Capture the cell that displays the provided text and extract its (x, y) central coordinate. 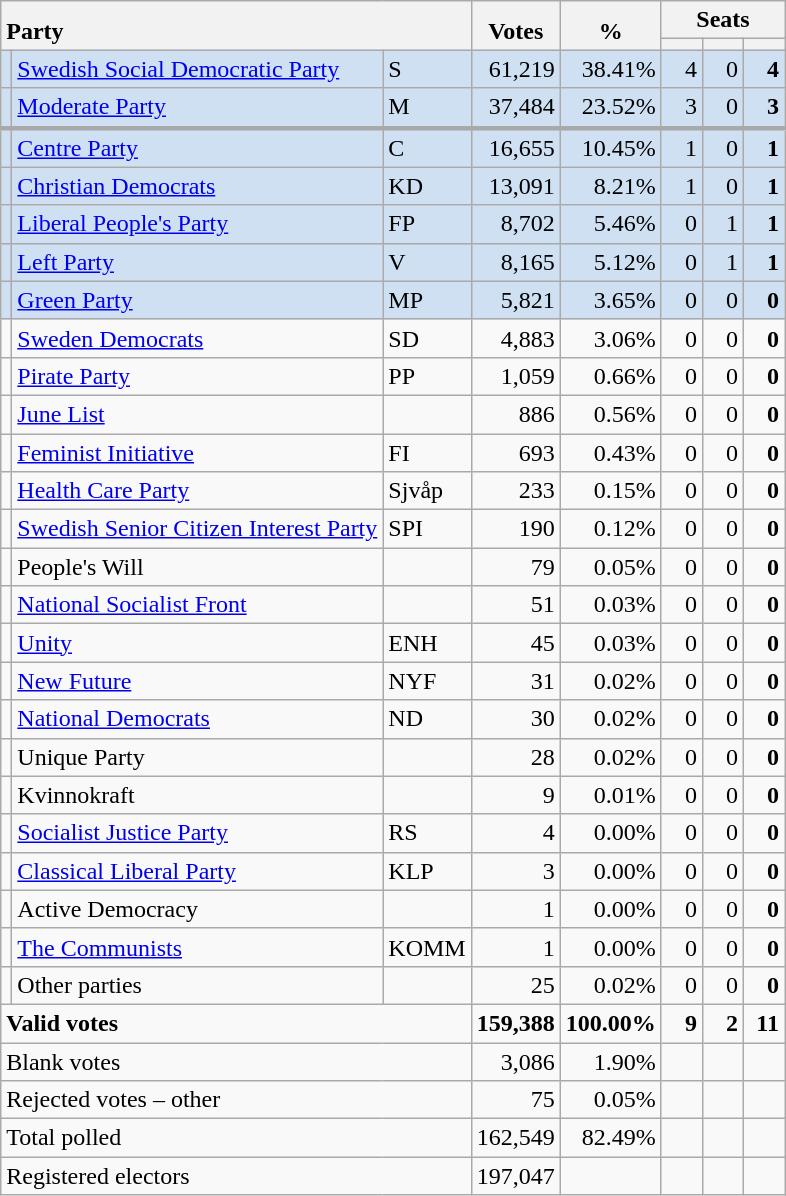
3.06% (610, 338)
FI (427, 453)
30 (516, 719)
25 (516, 985)
Rejected votes – other (236, 1100)
NYF (427, 681)
100.00% (610, 1023)
61,219 (516, 69)
Total polled (236, 1138)
ENH (427, 643)
C (427, 148)
79 (516, 567)
4,883 (516, 338)
National Democrats (198, 719)
Green Party (198, 300)
Active Democracy (198, 909)
0.66% (610, 376)
KLP (427, 871)
8.21% (610, 186)
0.12% (610, 529)
Liberal People's Party (198, 224)
1.90% (610, 1061)
Other parties (198, 985)
16,655 (516, 148)
RS (427, 833)
13,091 (516, 186)
233 (516, 491)
People's Will (198, 567)
0.15% (610, 491)
Registered electors (236, 1176)
0.56% (610, 414)
S (427, 69)
0.43% (610, 453)
Centre Party (198, 148)
Unique Party (198, 757)
MP (427, 300)
Kvinnokraft (198, 795)
82.49% (610, 1138)
5,821 (516, 300)
190 (516, 529)
1,059 (516, 376)
Party (236, 26)
2 (722, 1023)
SD (427, 338)
Left Party (198, 262)
ND (427, 719)
197,047 (516, 1176)
Swedish Senior Citizen Interest Party (198, 529)
693 (516, 453)
Votes (516, 26)
KOMM (427, 947)
Socialist Justice Party (198, 833)
June List (198, 414)
8,702 (516, 224)
Health Care Party (198, 491)
KD (427, 186)
Valid votes (236, 1023)
PP (427, 376)
FP (427, 224)
Sjvåp (427, 491)
National Socialist Front (198, 605)
3,086 (516, 1061)
SPI (427, 529)
Classical Liberal Party (198, 871)
37,484 (516, 108)
51 (516, 605)
75 (516, 1100)
3.65% (610, 300)
Pirate Party (198, 376)
Sweden Democrats (198, 338)
0.01% (610, 795)
23.52% (610, 108)
5.12% (610, 262)
8,165 (516, 262)
M (427, 108)
Swedish Social Democratic Party (198, 69)
162,549 (516, 1138)
45 (516, 643)
38.41% (610, 69)
Blank votes (236, 1061)
5.46% (610, 224)
% (610, 26)
The Communists (198, 947)
159,388 (516, 1023)
New Future (198, 681)
V (427, 262)
Unity (198, 643)
Moderate Party (198, 108)
11 (764, 1023)
Feminist Initiative (198, 453)
10.45% (610, 148)
Seats (722, 20)
Christian Democrats (198, 186)
31 (516, 681)
886 (516, 414)
28 (516, 757)
